Return (X, Y) of the center of cell containing provided text 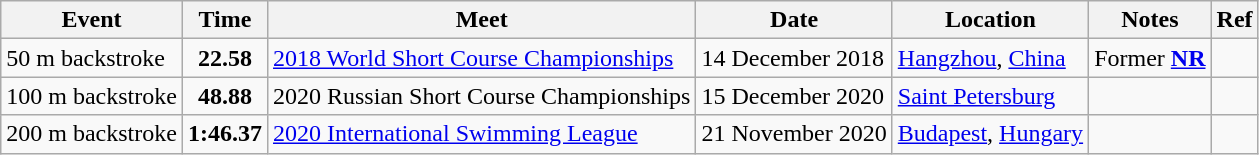
Ref (1234, 20)
2018 World Short Course Championships (481, 58)
200 m backstroke (92, 134)
21 November 2020 (794, 134)
14 December 2018 (794, 58)
Time (224, 20)
Location (990, 20)
48.88 (224, 96)
1:46.37 (224, 134)
Former NR (1150, 58)
50 m backstroke (92, 58)
Saint Petersburg (990, 96)
2020 Russian Short Course Championships (481, 96)
Notes (1150, 20)
Hangzhou, China (990, 58)
2020 International Swimming League (481, 134)
Meet (481, 20)
22.58 (224, 58)
15 December 2020 (794, 96)
Date (794, 20)
100 m backstroke (92, 96)
Event (92, 20)
Budapest, Hungary (990, 134)
